Return (X, Y) of the center of cell containing provided text 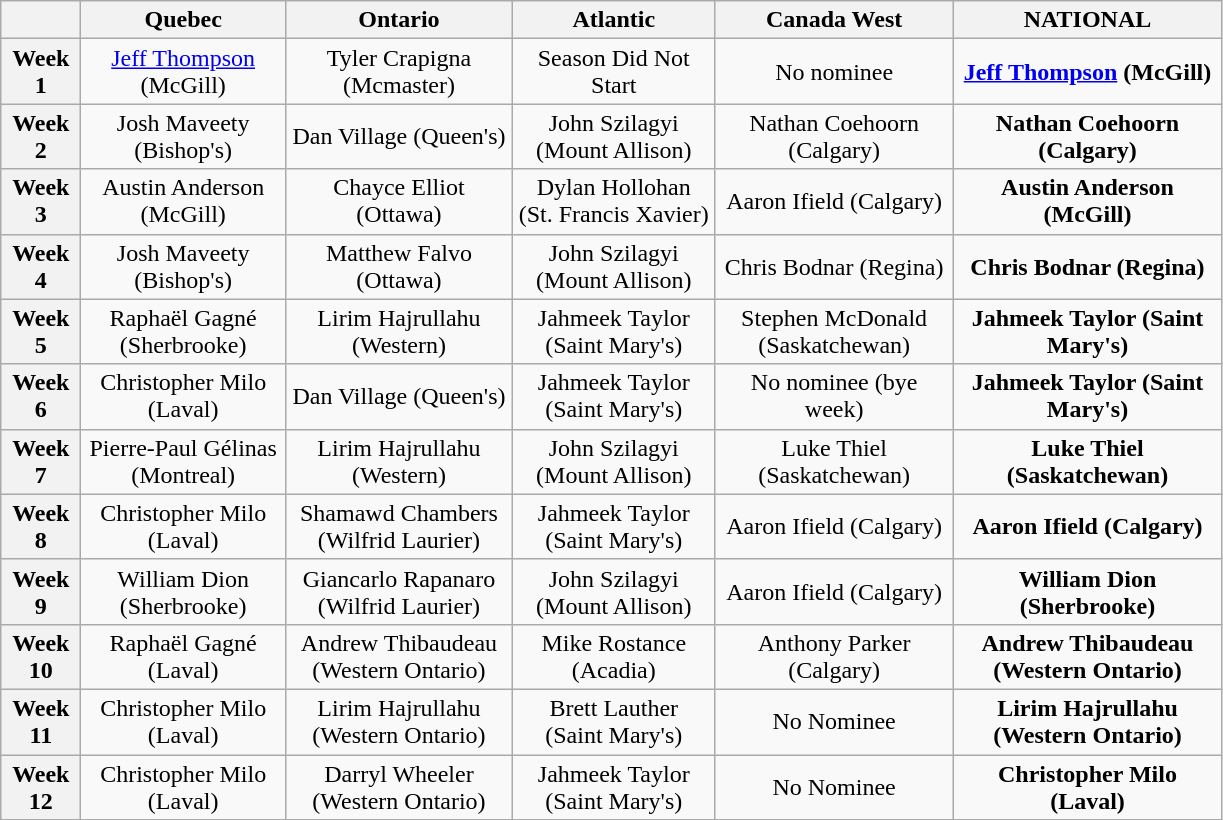
Giancarlo Rapanaro (Wilfrid Laurier) (398, 592)
Raphaël Gagné (Laval) (184, 656)
Atlantic (614, 20)
Ontario (398, 20)
Canada West (834, 20)
Week 10 (41, 656)
Week 4 (41, 266)
Week 7 (41, 462)
Week 5 (41, 332)
Season Did Not Start (614, 72)
NATIONAL (1088, 20)
Anthony Parker (Calgary) (834, 656)
Tyler Crapigna (Mcmaster) (398, 72)
Stephen McDonald (Saskatchewan) (834, 332)
Week 11 (41, 722)
Pierre-Paul Gélinas (Montreal) (184, 462)
Dylan Hollohan (St. Francis Xavier) (614, 202)
Week 3 (41, 202)
Week 9 (41, 592)
Week 12 (41, 786)
Week 8 (41, 526)
Week 6 (41, 396)
No nominee (834, 72)
No nominee (bye week) (834, 396)
Brett Lauther (Saint Mary's) (614, 722)
Week 1 (41, 72)
Matthew Falvo (Ottawa) (398, 266)
Shamawd Chambers (Wilfrid Laurier) (398, 526)
Quebec (184, 20)
Week 2 (41, 136)
Mike Rostance (Acadia) (614, 656)
Raphaël Gagné (Sherbrooke) (184, 332)
Darryl Wheeler (Western Ontario) (398, 786)
Chayce Elliot (Ottawa) (398, 202)
